Locate the cell with the specified text and output its [x, y] center coordinate. 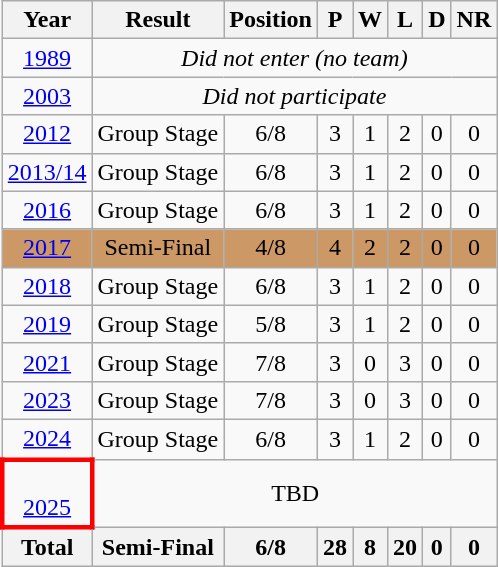
2025 [47, 493]
20 [406, 547]
TBD [294, 493]
28 [334, 547]
2012 [47, 134]
4 [334, 248]
Total [47, 547]
D [437, 20]
2016 [47, 210]
Position [271, 20]
2003 [47, 96]
Result [158, 20]
Did not participate [294, 96]
P [334, 20]
2023 [47, 400]
1989 [47, 58]
8 [370, 547]
2019 [47, 324]
NR [474, 20]
2018 [47, 286]
Year [47, 20]
W [370, 20]
5/8 [271, 324]
Did not enter (no team) [294, 58]
2013/14 [47, 172]
2017 [47, 248]
2021 [47, 362]
L [406, 20]
4/8 [271, 248]
2024 [47, 439]
